Search for the cell housing the specified text and yield its [x, y] center coordinate. 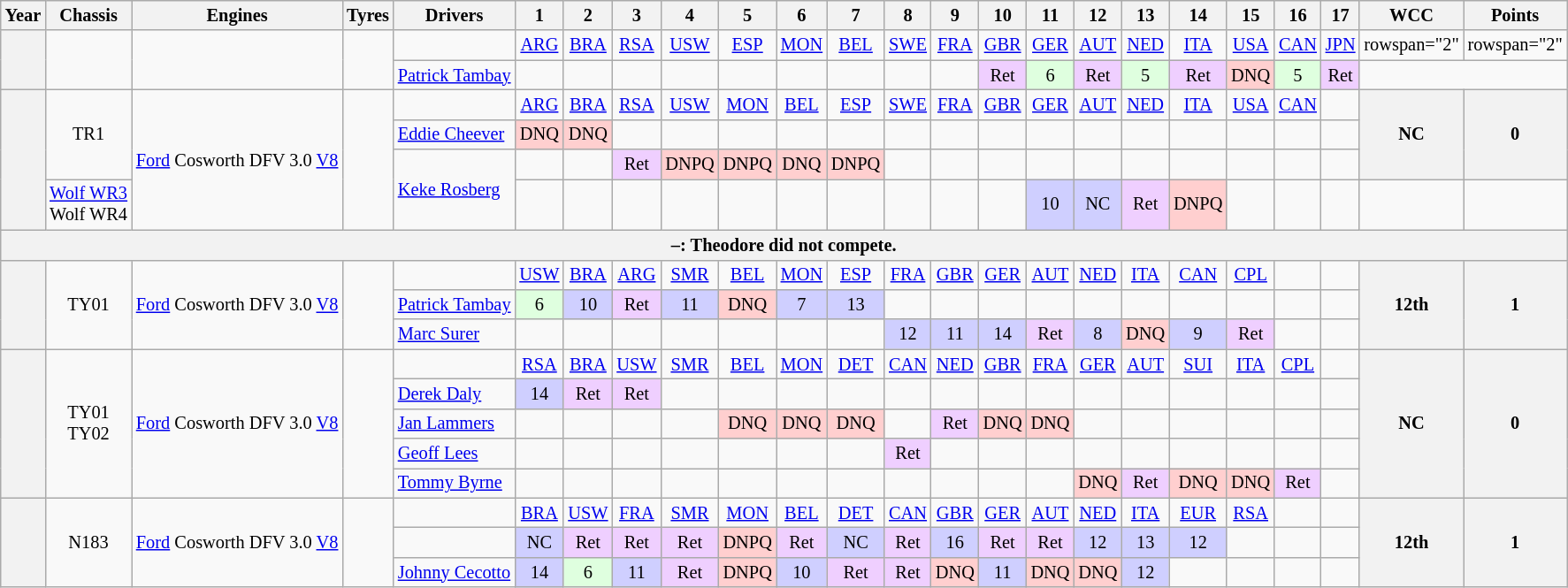
2 [587, 15]
Wolf WR3Wolf WR4 [88, 204]
3 [637, 15]
WCC [1411, 15]
Geoff Lees [455, 454]
–: Theodore did not compete. [784, 245]
EUR [1197, 513]
Chassis [88, 15]
Eddie Cheever [455, 134]
Derek Daly [455, 393]
Points [1516, 15]
Drivers [455, 15]
Year [23, 15]
N183 [88, 543]
TR1 [88, 134]
Engines [237, 15]
Jan Lammers [455, 424]
15 [1251, 15]
Keke Rosberg [455, 189]
Johnny Cecotto [455, 572]
TY01 [88, 304]
Tommy Byrne [455, 483]
JPN [1341, 45]
SUI [1197, 364]
Marc Surer [455, 334]
Tyres [368, 15]
17 [1341, 15]
TY01TY02 [88, 424]
4 [690, 15]
